Determine the (x, y) coordinate at the center of the cell enclosing the given text.  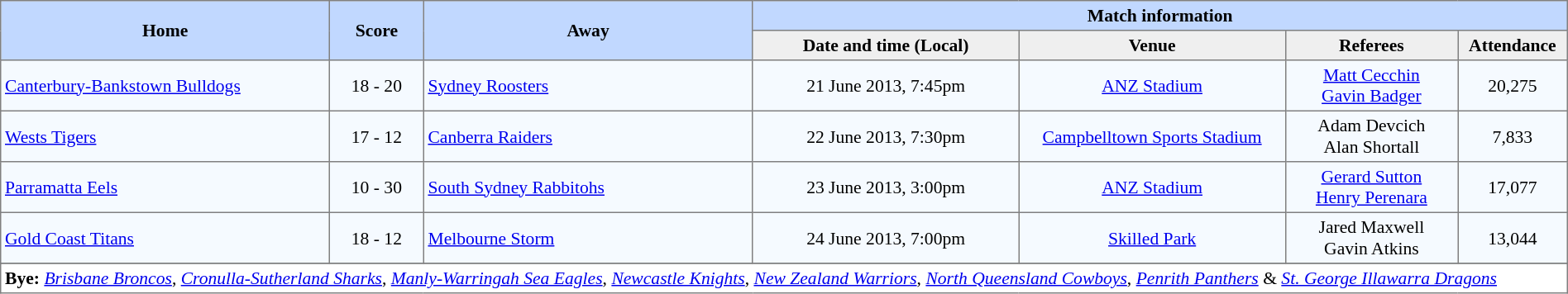
Gold Coast Titans (165, 238)
22 June 2013, 7:30pm (886, 136)
17 - 12 (377, 136)
Canberra Raiders (588, 136)
23 June 2013, 3:00pm (886, 187)
Matt CecchinGavin Badger (1371, 86)
Adam DevcichAlan Shortall (1371, 136)
Match information (1159, 16)
Gerard SuttonHenry Perenara (1371, 187)
20,275 (1513, 86)
13,044 (1513, 238)
21 June 2013, 7:45pm (886, 86)
Away (588, 31)
18 - 12 (377, 238)
18 - 20 (377, 86)
Campbelltown Sports Stadium (1152, 136)
Wests Tigers (165, 136)
Parramatta Eels (165, 187)
Home (165, 31)
Date and time (Local) (886, 45)
Attendance (1513, 45)
Melbourne Storm (588, 238)
South Sydney Rabbitohs (588, 187)
Venue (1152, 45)
Referees (1371, 45)
7,833 (1513, 136)
Skilled Park (1152, 238)
Jared MaxwellGavin Atkins (1371, 238)
17,077 (1513, 187)
10 - 30 (377, 187)
Canterbury-Bankstown Bulldogs (165, 86)
Sydney Roosters (588, 86)
Score (377, 31)
24 June 2013, 7:00pm (886, 238)
